For the text-containing cell, return its midpoint in [X, Y] coordinate format. 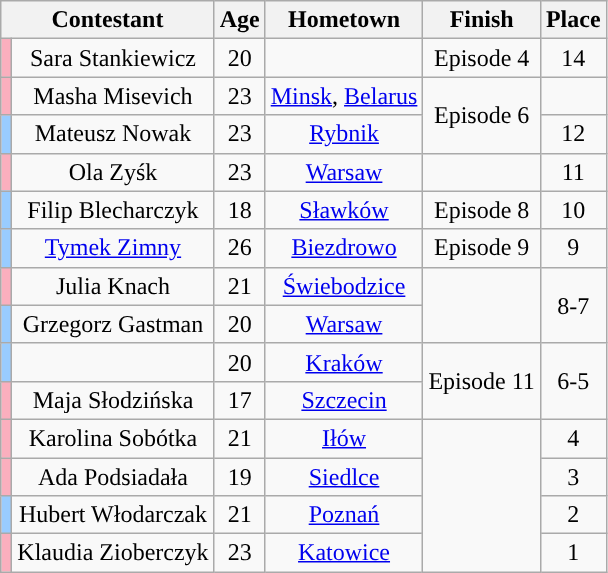
Finish [482, 20]
11 [573, 172]
Masha Misevich [113, 96]
Sara Stankiewicz [113, 58]
4 [573, 438]
10 [573, 210]
Grzegorz Gastman [113, 324]
9 [573, 248]
Episode 4 [482, 58]
Szczecin [344, 400]
Hubert Włodarczak [113, 515]
Ada Podsiadała [113, 477]
Siedlce [344, 477]
14 [573, 58]
Poznań [344, 515]
Biezdrowo [344, 248]
Tymek Zimny [113, 248]
Place [573, 20]
1 [573, 553]
Julia Knach [113, 286]
3 [573, 477]
Karolina Sobótka [113, 438]
Ola Zyśk [113, 172]
Episode 6 [482, 115]
Contestant [108, 20]
6-5 [573, 381]
Episode 11 [482, 381]
Świebodzice [344, 286]
8-7 [573, 305]
Hometown [344, 20]
19 [240, 477]
17 [240, 400]
Klaudia Zioberczyk [113, 553]
18 [240, 210]
Age [240, 20]
2 [573, 515]
Mateusz Nowak [113, 134]
Rybnik [344, 134]
Kraków [344, 362]
Filip Blecharczyk [113, 210]
Katowice [344, 553]
Sławków [344, 210]
Minsk, Belarus [344, 96]
Episode 9 [482, 248]
26 [240, 248]
Iłów [344, 438]
Episode 8 [482, 210]
12 [573, 134]
Maja Słodzińska [113, 400]
